For the text-containing cell, return its midpoint in [x, y] coordinate format. 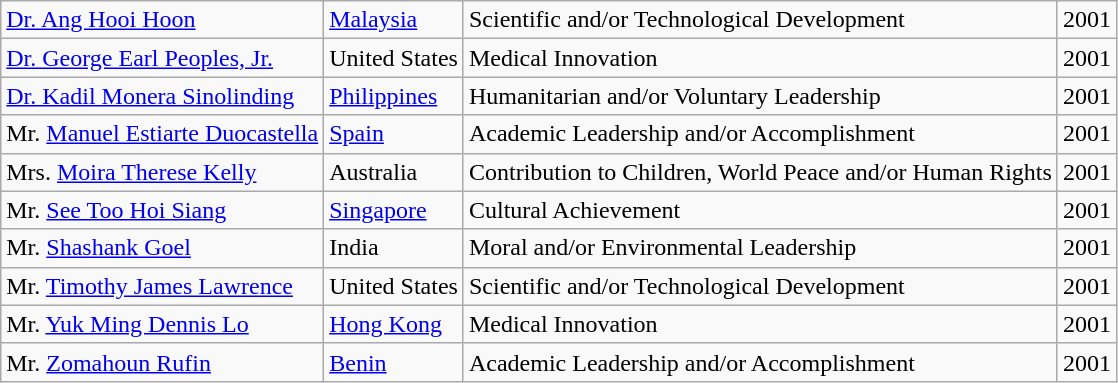
Mrs. Moira Therese Kelly [162, 172]
Mr. Timothy James Lawrence [162, 286]
India [394, 248]
Mr. Shashank Goel [162, 248]
Australia [394, 172]
Mr. Zomahoun Rufin [162, 362]
Mr. Yuk Ming Dennis Lo [162, 324]
Benin [394, 362]
Malaysia [394, 20]
Dr. Ang Hooi Hoon [162, 20]
Hong Kong [394, 324]
Singapore [394, 210]
Humanitarian and/or Voluntary Leadership [760, 96]
Mr. See Too Hoi Siang [162, 210]
Dr. Kadil Monera Sinolinding [162, 96]
Mr. Manuel Estiarte Duocastella [162, 134]
Dr. George Earl Peoples, Jr. [162, 58]
Spain [394, 134]
Moral and/or Environmental Leadership [760, 248]
Contribution to Children, World Peace and/or Human Rights [760, 172]
Cultural Achievement [760, 210]
Philippines [394, 96]
